Pinpoint the cell where the given text exists, returning its (X, Y) midpoint coordinate. 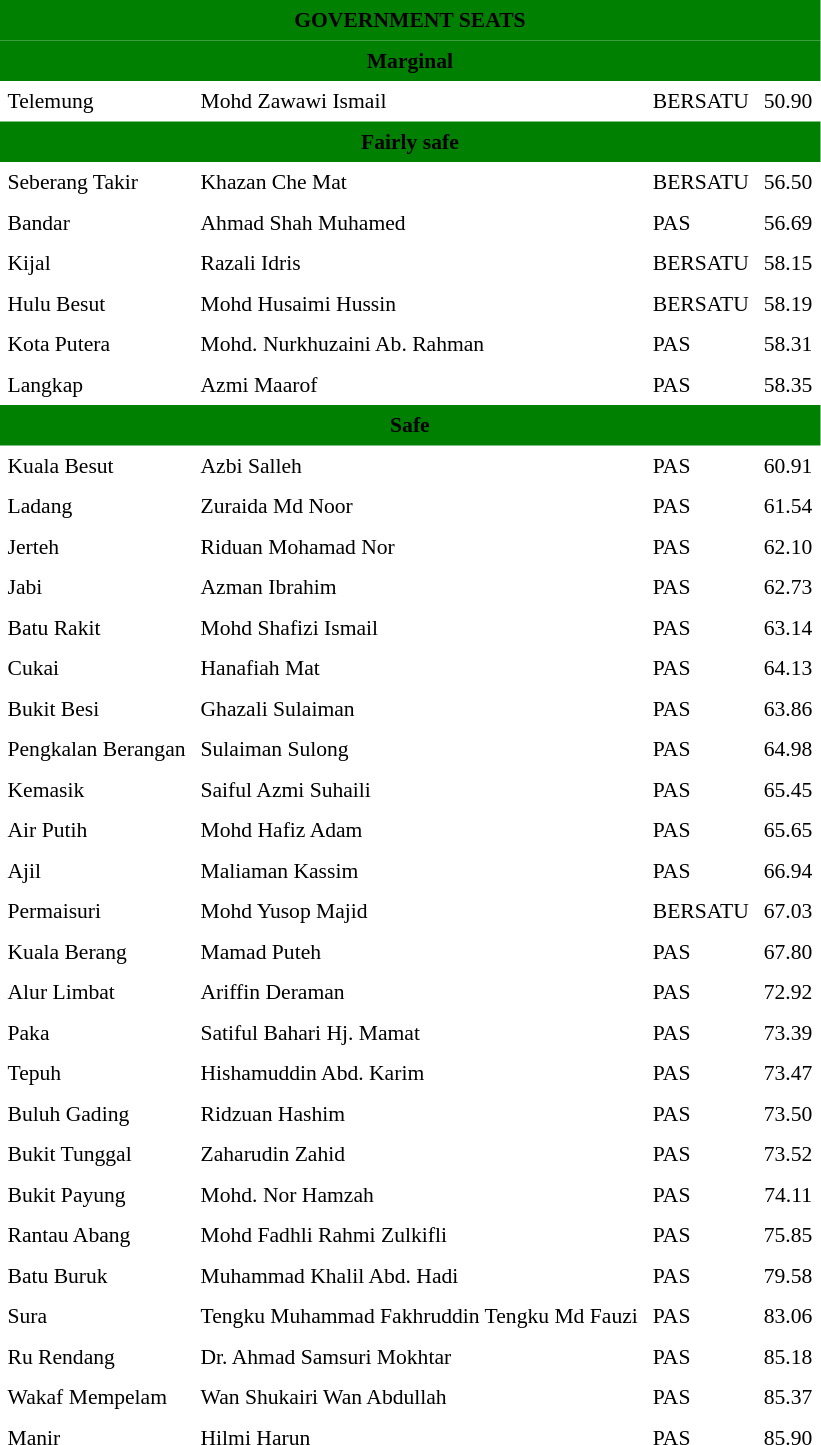
Sulaiman Sulong (419, 749)
GOVERNMENT SEATS (410, 20)
67.80 (788, 951)
Permaisuri (96, 911)
Ajil (96, 870)
Azbi Salleh (419, 465)
Hanafiah Mat (419, 668)
61.54 (788, 506)
Mohd Husaimi Hussin (419, 303)
Hulu Besut (96, 303)
Buluh Gading (96, 1113)
Mamad Puteh (419, 951)
Telemung (96, 101)
56.69 (788, 222)
85.37 (788, 1397)
Batu Rakit (96, 627)
58.15 (788, 263)
Batu Buruk (96, 1275)
Zuraida Md Noor (419, 506)
79.58 (788, 1275)
50.90 (788, 101)
73.50 (788, 1113)
Ghazali Sulaiman (419, 708)
Wan Shukairi Wan Abdullah (419, 1397)
65.45 (788, 789)
Marginal (410, 60)
58.35 (788, 384)
58.19 (788, 303)
Azman Ibrahim (419, 587)
Saiful Azmi Suhaili (419, 789)
Pengkalan Berangan (96, 749)
64.13 (788, 668)
75.85 (788, 1235)
Mohd Shafizi Ismail (419, 627)
Azmi Maarof (419, 384)
62.10 (788, 546)
Langkap (96, 384)
Ru Rendang (96, 1356)
Dr. Ahmad Samsuri Mokhtar (419, 1356)
Wakaf Mempelam (96, 1397)
Bukit Tunggal (96, 1154)
Mohd Hafiz Adam (419, 830)
Bukit Payung (96, 1194)
56.50 (788, 182)
65.65 (788, 830)
Mohd Zawawi Ismail (419, 101)
Seberang Takir (96, 182)
Sura (96, 1316)
63.86 (788, 708)
66.94 (788, 870)
73.39 (788, 1032)
Riduan Mohamad Nor (419, 546)
Kemasik (96, 789)
Rantau Abang (96, 1235)
62.73 (788, 587)
Razali Idris (419, 263)
73.52 (788, 1154)
Mohd. Nor Hamzah (419, 1194)
Mohd. Nurkhuzaini Ab. Rahman (419, 344)
Safe (410, 425)
Kota Putera (96, 344)
83.06 (788, 1316)
Ariffin Deraman (419, 992)
Khazan Che Mat (419, 182)
Kuala Besut (96, 465)
Ridzuan Hashim (419, 1113)
Muhammad Khalil Abd. Hadi (419, 1275)
74.11 (788, 1194)
64.98 (788, 749)
Satiful Bahari Hj. Mamat (419, 1032)
58.31 (788, 344)
Tengku Muhammad Fakhruddin Tengku Md Fauzi (419, 1316)
Air Putih (96, 830)
Zaharudin Zahid (419, 1154)
60.91 (788, 465)
Maliaman Kassim (419, 870)
72.92 (788, 992)
Tepuh (96, 1073)
Alur Limbat (96, 992)
Cukai (96, 668)
Hishamuddin Abd. Karim (419, 1073)
Bandar (96, 222)
Kuala Berang (96, 951)
Jerteh (96, 546)
73.47 (788, 1073)
Kijal (96, 263)
Fairly safe (410, 141)
Ahmad Shah Muhamed (419, 222)
Ladang (96, 506)
Mohd Yusop Majid (419, 911)
63.14 (788, 627)
Jabi (96, 587)
67.03 (788, 911)
Paka (96, 1032)
85.18 (788, 1356)
Mohd Fadhli Rahmi Zulkifli (419, 1235)
Bukit Besi (96, 708)
